Detect which cell encompasses the target text, then output its [X, Y] center coordinate. 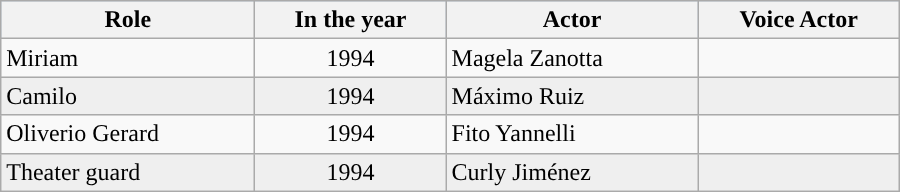
Theater guard [128, 172]
Role [128, 20]
Fito Yannelli [572, 134]
In the year [350, 20]
Camilo [128, 96]
Oliverio Gerard [128, 134]
Curly Jiménez [572, 172]
Máximo Ruiz [572, 96]
Miriam [128, 58]
Magela Zanotta [572, 58]
Voice Actor [798, 20]
Actor [572, 20]
